Determine the [X, Y] coordinate at the center of the cell enclosing the given text.  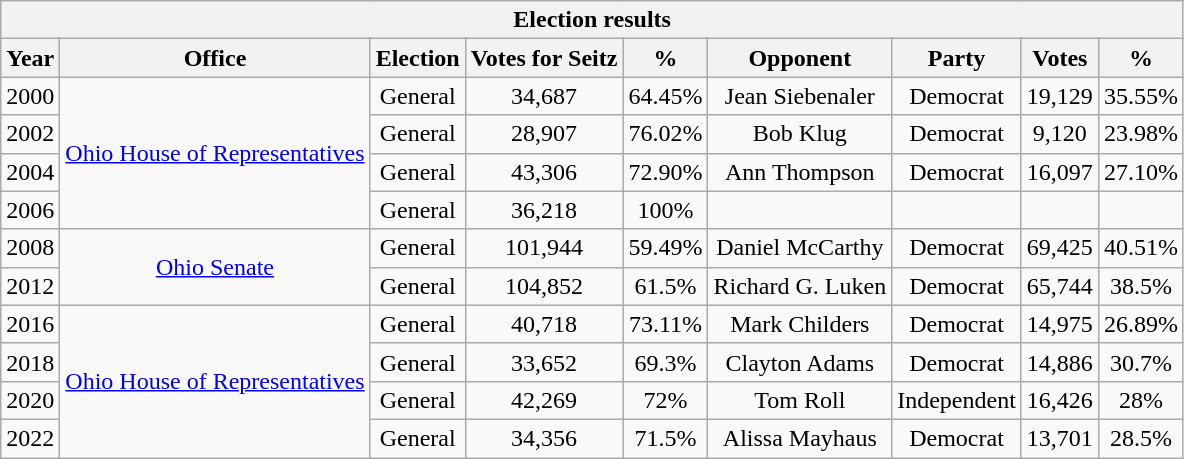
Year [30, 58]
Alissa Mayhaus [800, 438]
76.02% [666, 134]
36,218 [544, 210]
38.5% [1140, 286]
Opponent [800, 58]
27.10% [1140, 172]
42,269 [544, 400]
72% [666, 400]
13,701 [1060, 438]
30.7% [1140, 362]
Ann Thompson [800, 172]
Clayton Adams [800, 362]
28,907 [544, 134]
2000 [30, 96]
2016 [30, 324]
Office [215, 58]
65,744 [1060, 286]
2018 [30, 362]
28.5% [1140, 438]
Ohio Senate [215, 267]
9,120 [1060, 134]
2008 [30, 248]
35.55% [1140, 96]
23.98% [1140, 134]
34,687 [544, 96]
33,652 [544, 362]
2012 [30, 286]
Election [418, 58]
40.51% [1140, 248]
28% [1140, 400]
Votes for Seitz [544, 58]
14,975 [1060, 324]
61.5% [666, 286]
Bob Klug [800, 134]
2020 [30, 400]
19,129 [1060, 96]
Party [957, 58]
104,852 [544, 286]
Mark Childers [800, 324]
26.89% [1140, 324]
Jean Siebenaler [800, 96]
Daniel McCarthy [800, 248]
71.5% [666, 438]
Votes [1060, 58]
Election results [592, 20]
101,944 [544, 248]
Richard G. Luken [800, 286]
64.45% [666, 96]
2002 [30, 134]
69.3% [666, 362]
16,097 [1060, 172]
100% [666, 210]
14,886 [1060, 362]
Independent [957, 400]
2004 [30, 172]
43,306 [544, 172]
Tom Roll [800, 400]
34,356 [544, 438]
73.11% [666, 324]
16,426 [1060, 400]
40,718 [544, 324]
59.49% [666, 248]
2006 [30, 210]
72.90% [666, 172]
2022 [30, 438]
69,425 [1060, 248]
